Detect which cell encompasses the target text, then output its [x, y] center coordinate. 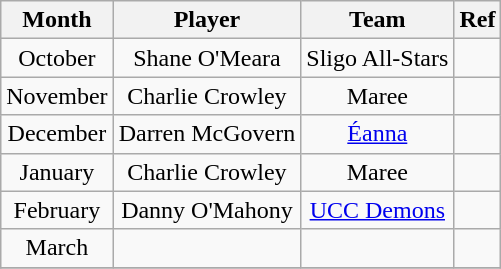
Ref [478, 20]
Éanna [378, 134]
March [57, 248]
Shane O'Meara [207, 58]
December [57, 134]
Player [207, 20]
January [57, 172]
Darren McGovern [207, 134]
Month [57, 20]
Team [378, 20]
Sligo All-Stars [378, 58]
October [57, 58]
February [57, 210]
November [57, 96]
Danny O'Mahony [207, 210]
UCC Demons [378, 210]
